Capture the cell that displays the provided text and extract its [x, y] central coordinate. 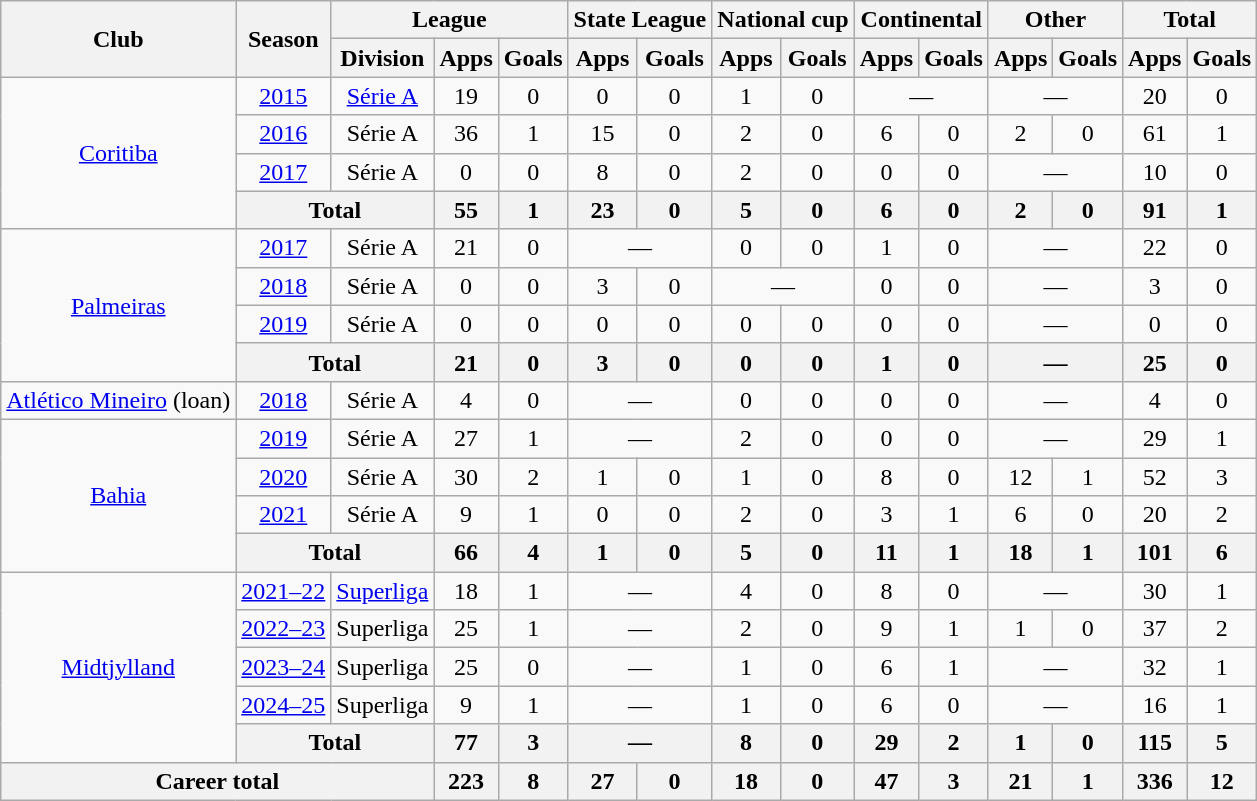
2023–24 [284, 667]
32 [1155, 667]
15 [602, 134]
336 [1155, 781]
Season [284, 39]
Bahia [118, 495]
Midtjylland [118, 667]
2021 [284, 515]
National cup [783, 20]
37 [1155, 629]
2024–25 [284, 705]
Other [1055, 20]
19 [466, 96]
Club [118, 39]
2021–22 [284, 591]
115 [1155, 743]
52 [1155, 477]
23 [602, 210]
2022–23 [284, 629]
Continental [921, 20]
55 [466, 210]
League [450, 20]
77 [466, 743]
61 [1155, 134]
11 [886, 553]
22 [1155, 248]
47 [886, 781]
66 [466, 553]
223 [466, 781]
16 [1155, 705]
91 [1155, 210]
Coritiba [118, 153]
2020 [284, 477]
Career total [218, 781]
State League [640, 20]
Palmeiras [118, 305]
10 [1155, 172]
2016 [284, 134]
2015 [284, 96]
Atlético Mineiro (loan) [118, 400]
Division [382, 58]
36 [466, 134]
101 [1155, 553]
